Extract the (X, Y) coordinate from the center of the cell holding the provided text.  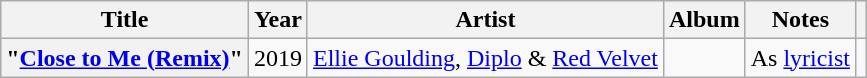
As lyricist (800, 58)
Artist (485, 20)
Album (704, 20)
"Close to Me (Remix)" (125, 58)
Ellie Goulding, Diplo & Red Velvet (485, 58)
Title (125, 20)
Notes (800, 20)
2019 (278, 58)
Year (278, 20)
